Identify which cell holds the provided text, then report its [x, y] central coordinate. 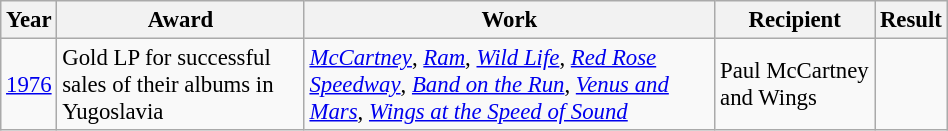
Result [912, 20]
1976 [29, 85]
Gold LP for successful sales of their albums in Yugoslavia [180, 85]
McCartney, Ram, Wild Life, Red Rose Speedway, Band on the Run, Venus and Mars, Wings at the Speed of Sound [510, 85]
Paul McCartney and Wings [795, 85]
Recipient [795, 20]
Work [510, 20]
Award [180, 20]
Year [29, 20]
